Pinpoint the cell where the given text exists, returning its [X, Y] midpoint coordinate. 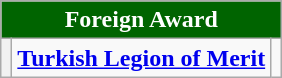
Foreign Award [142, 20]
Turkish Legion of Merit [142, 58]
